Find where the given text appears and provide that cell's center as (x, y) coordinate. 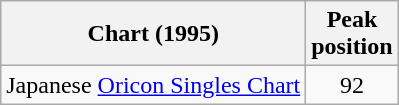
92 (352, 85)
Peakposition (352, 34)
Japanese Oricon Singles Chart (154, 85)
Chart (1995) (154, 34)
